Determine the (X, Y) coordinate at the center of the cell enclosing the given text.  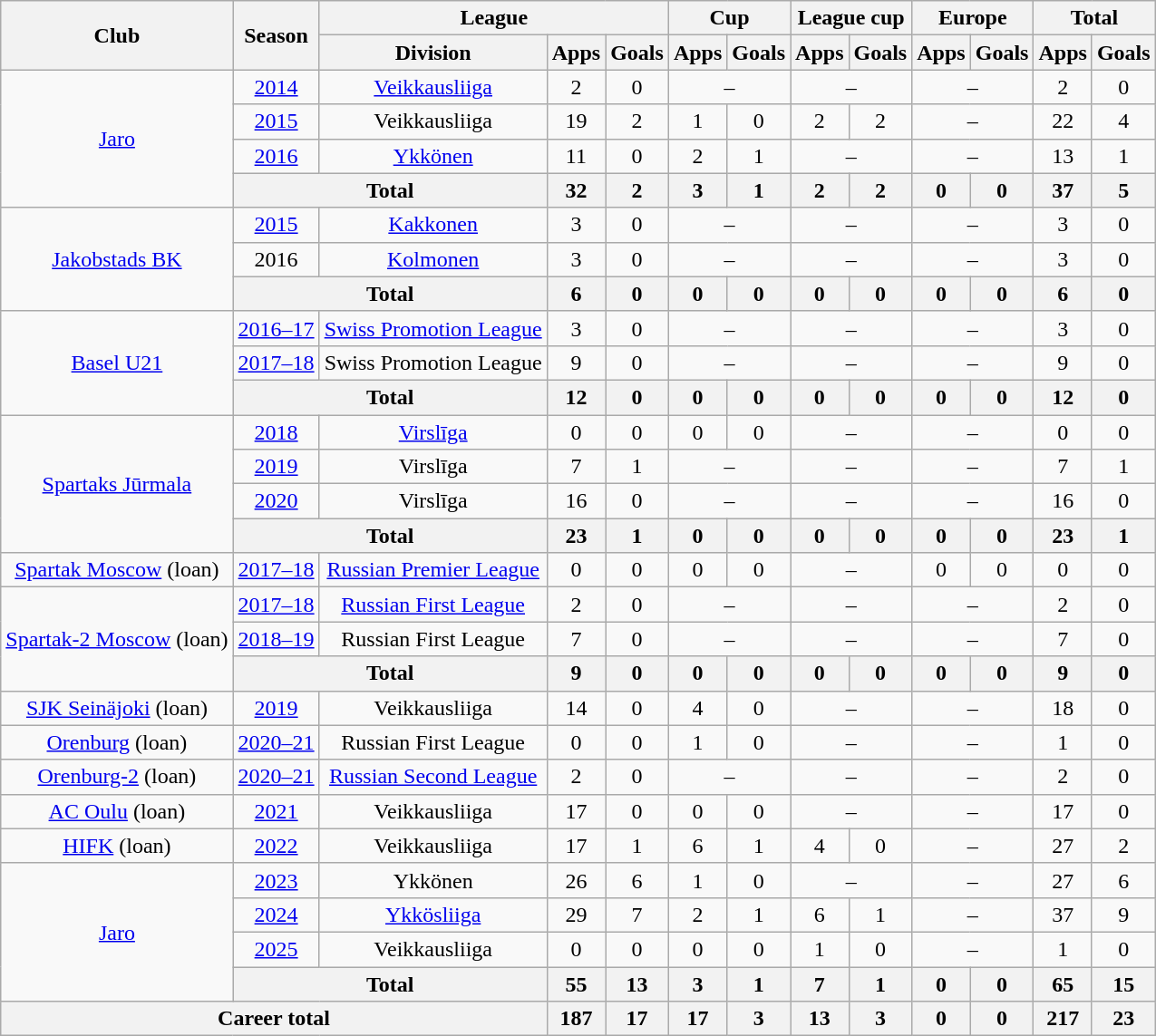
26 (576, 880)
Club (117, 35)
217 (1063, 1019)
2025 (276, 949)
22 (1063, 121)
55 (576, 983)
5 (1123, 190)
65 (1063, 983)
2020 (276, 501)
Division (433, 53)
Season (276, 35)
2022 (276, 846)
Career total (274, 1019)
2018–19 (276, 639)
Jakobstads BK (117, 259)
Orenburg-2 (loan) (117, 777)
Cup (729, 18)
187 (576, 1019)
14 (576, 708)
18 (1063, 708)
Basel U21 (117, 363)
Spartaks Jūrmala (117, 484)
32 (576, 190)
Europe (973, 18)
League (493, 18)
2021 (276, 811)
19 (576, 121)
Spartak-2 Moscow (loan) (117, 639)
11 (576, 156)
Kolmonen (433, 259)
2018 (276, 432)
29 (576, 915)
Kakkonen (433, 225)
AC Oulu (loan) (117, 811)
Orenburg (loan) (117, 742)
15 (1123, 983)
2016–17 (276, 328)
Russian Premier League (433, 570)
HIFK (loan) (117, 846)
Ykkösliiga (433, 915)
2024 (276, 915)
2014 (276, 87)
SJK Seinäjoki (loan) (117, 708)
Russian Second League (433, 777)
Spartak Moscow (loan) (117, 570)
League cup (851, 18)
2023 (276, 880)
